For the text-containing cell, return its midpoint in (x, y) coordinate format. 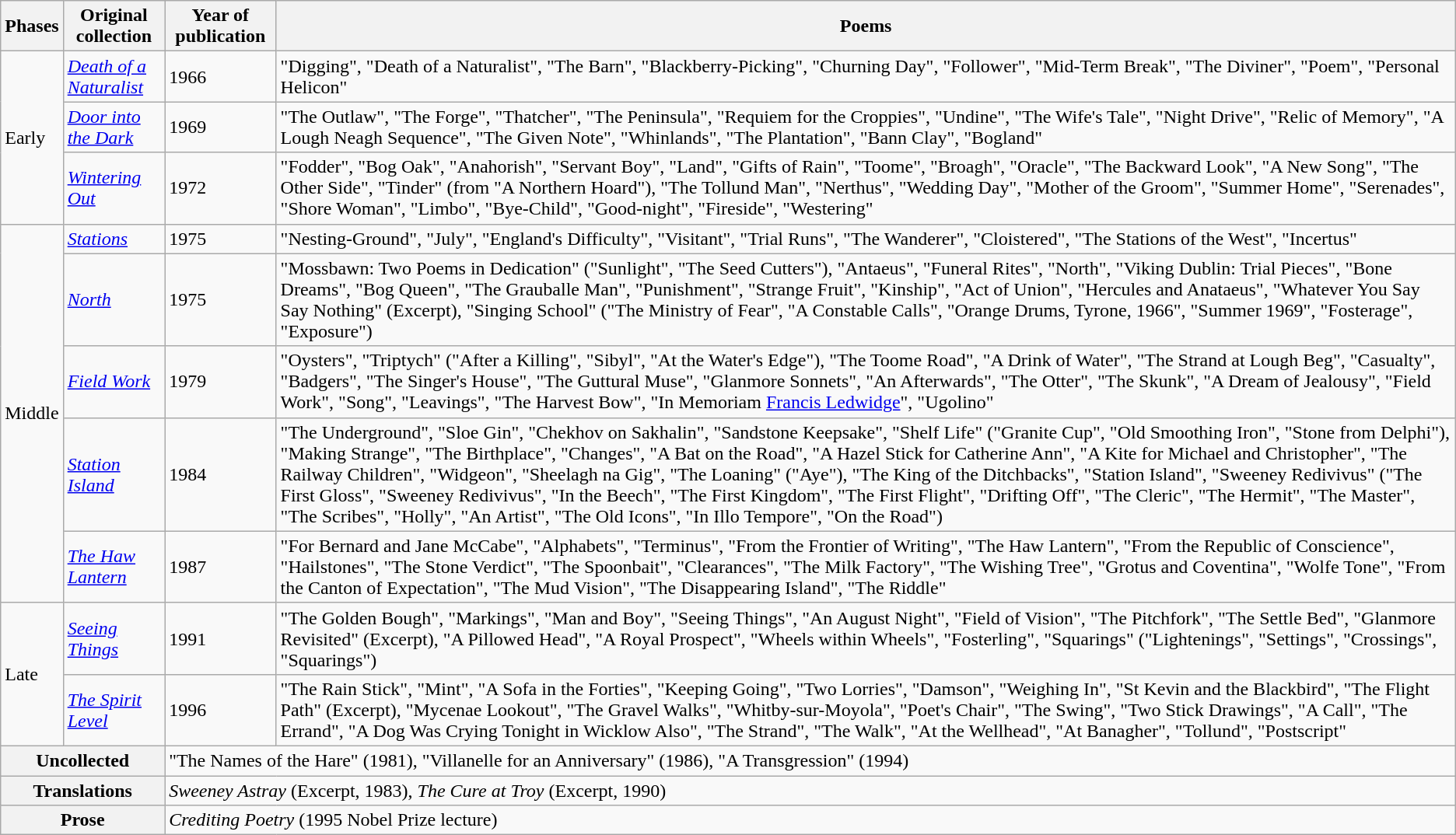
1996 (221, 710)
Uncollected (82, 760)
Death of a Naturalist (114, 76)
Middle (32, 414)
Late (32, 674)
Early (32, 138)
Crediting Poetry (1995 Nobel Prize lecture) (810, 820)
1969 (221, 128)
1987 (221, 567)
Phases (32, 26)
Wintering Out (114, 188)
The Spirit Level (114, 710)
Stations (114, 239)
1984 (221, 474)
Station Island (114, 474)
The Haw Lantern (114, 567)
1966 (221, 76)
Prose (82, 820)
Seeing Things (114, 638)
"Nesting-Ground", "July", "England's Difficulty", "Visitant", "Trial Runs", "The Wanderer", "Cloistered", "The Stations of the West", "Incertus" (866, 239)
Poems (866, 26)
Door into the Dark (114, 128)
1991 (221, 638)
Sweeney Astray (Excerpt, 1983), The Cure at Troy (Excerpt, 1990) (810, 791)
Field Work (114, 382)
Translations (82, 791)
"The Names of the Hare" (1981), "Villanelle for an Anniversary" (1986), "A Transgression" (1994) (810, 760)
1979 (221, 382)
Original collection (114, 26)
North (114, 300)
1972 (221, 188)
Year of publication (221, 26)
